From the cell containing the given text, extract its center point as [x, y] coordinate. 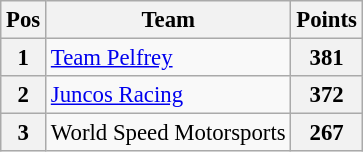
Points [326, 20]
381 [326, 58]
372 [326, 95]
267 [326, 133]
3 [24, 133]
1 [24, 58]
World Speed Motorsports [168, 133]
Team Pelfrey [168, 58]
2 [24, 95]
Team [168, 20]
Juncos Racing [168, 95]
Pos [24, 20]
